Search for the cell housing the specified text and yield its (x, y) center coordinate. 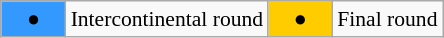
Final round (387, 19)
Intercontinental round (168, 19)
